For the text-containing cell, return its midpoint in (x, y) coordinate format. 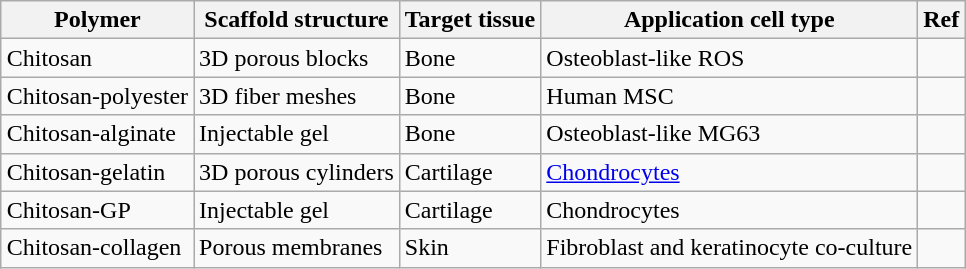
Chitosan-polyester (97, 96)
Chitosan-gelatin (97, 172)
3D porous blocks (297, 58)
Chitosan (97, 58)
Skin (470, 248)
3D fiber meshes (297, 96)
Human MSC (730, 96)
Target tissue (470, 20)
Osteoblast-like ROS (730, 58)
Application cell type (730, 20)
Porous membranes (297, 248)
Chitosan-collagen (97, 248)
3D porous cylinders (297, 172)
Polymer (97, 20)
Chitosan-alginate (97, 134)
Scaffold structure (297, 20)
Osteoblast-like MG63 (730, 134)
Chitosan-GP (97, 210)
Fibroblast and keratinocyte co-culture (730, 248)
Ref (942, 20)
